From the cell containing the given text, extract its center point as (x, y) coordinate. 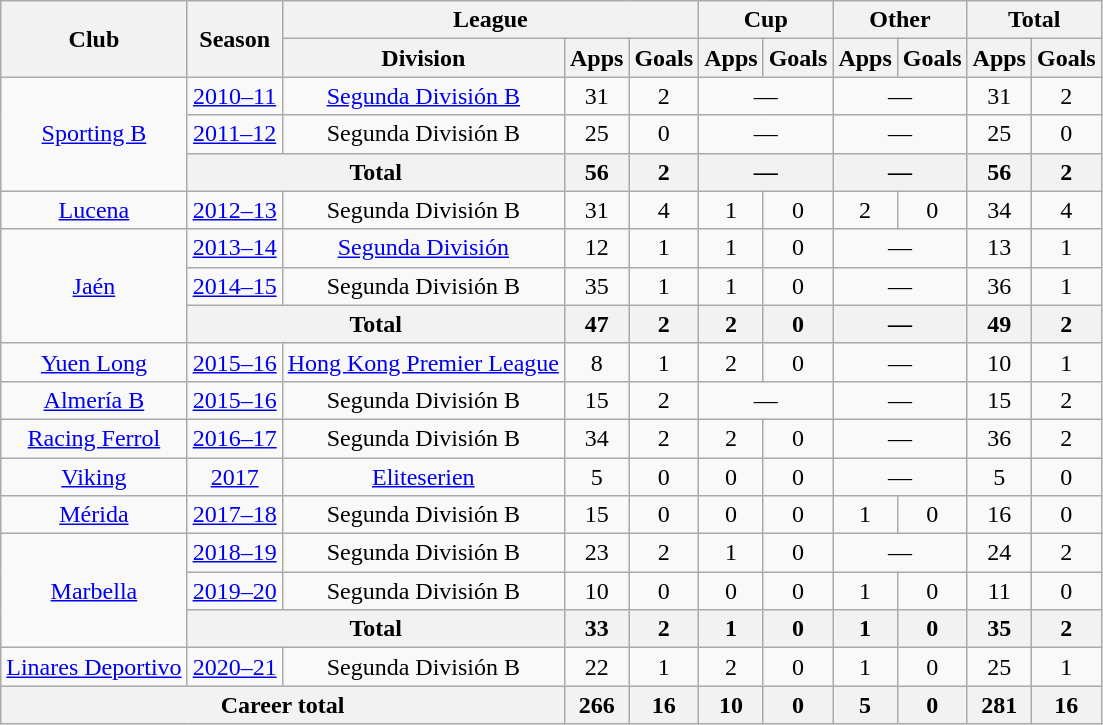
League (490, 20)
2018–19 (234, 553)
22 (596, 667)
Almería B (94, 400)
24 (999, 553)
Other (900, 20)
Mérida (94, 515)
2020–21 (234, 667)
Racing Ferrol (94, 438)
2014–15 (234, 286)
Hong Kong Premier League (423, 362)
Eliteserien (423, 477)
33 (596, 629)
2017–18 (234, 515)
8 (596, 362)
Club (94, 39)
2016–17 (234, 438)
Season (234, 39)
2010–11 (234, 96)
11 (999, 591)
Lucena (94, 210)
Cup (766, 20)
266 (596, 705)
Jaén (94, 286)
2011–12 (234, 134)
2017 (234, 477)
Segunda División (423, 248)
Marbella (94, 591)
Career total (283, 705)
2019–20 (234, 591)
281 (999, 705)
47 (596, 324)
13 (999, 248)
Linares Deportivo (94, 667)
2013–14 (234, 248)
Sporting B (94, 134)
Yuen Long (94, 362)
2012–13 (234, 210)
12 (596, 248)
23 (596, 553)
Viking (94, 477)
49 (999, 324)
Division (423, 58)
